Search for the cell housing the specified text and yield its (x, y) center coordinate. 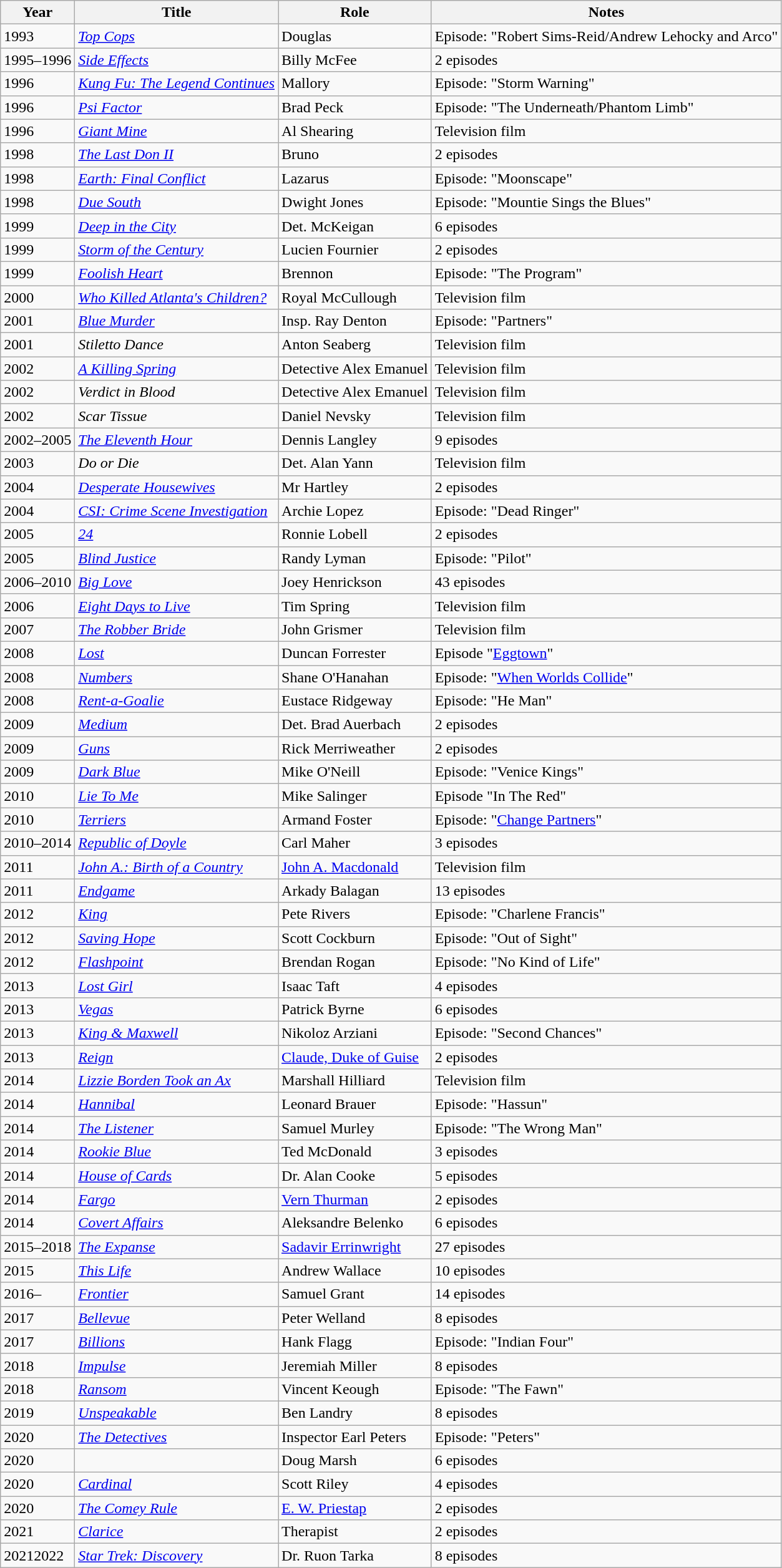
John Grismer (355, 629)
Lie To Me (177, 796)
Armand Foster (355, 820)
Endgame (177, 891)
Episode "Eggtown" (607, 653)
Reign (177, 1057)
Dennis Langley (355, 440)
Hannibal (177, 1105)
2006 (37, 606)
Year (37, 12)
Det. Brad Auerbach (355, 725)
Bellevue (177, 1318)
Episode: "Peters" (607, 1436)
Det. McKeigan (355, 226)
John A.: Birth of a Country (177, 867)
CSI: Crime Scene Investigation (177, 511)
Ben Landry (355, 1413)
Eustace Ridgeway (355, 701)
Scar Tissue (177, 416)
Episode: "No Kind of Life" (607, 962)
Episode: "Mountie Sings the Blues" (607, 202)
Top Cops (177, 36)
Nikoloz Arziani (355, 1033)
Frontier (177, 1294)
Episode: "Venice Kings" (607, 772)
Rick Merriweather (355, 748)
2000 (37, 298)
Claude, Duke of Guise (355, 1057)
Dark Blue (177, 772)
House of Cards (177, 1176)
2016– (37, 1294)
The Detectives (177, 1436)
Brad Peck (355, 107)
Insp. Ray Denton (355, 321)
Tim Spring (355, 606)
Episode: "Out of Sight" (607, 938)
Al Shearing (355, 131)
Daniel Nevsky (355, 416)
Big Love (177, 582)
2010–2014 (37, 843)
Mr Hartley (355, 487)
Numbers (177, 677)
Pete Rivers (355, 914)
Blind Justice (177, 558)
Cardinal (177, 1484)
Brendan Rogan (355, 962)
Scott Riley (355, 1484)
13 episodes (607, 891)
The Last Don II (177, 155)
Vincent Keough (355, 1389)
Therapist (355, 1532)
Role (355, 12)
Who Killed Atlanta's Children? (177, 298)
Desperate Housewives (177, 487)
Billy McFee (355, 60)
Billions (177, 1342)
Arkady Balagan (355, 891)
King (177, 914)
Fargo (177, 1199)
Episode: "Indian Four" (607, 1342)
Episode: "Change Partners" (607, 820)
Episode: "Moonscape" (607, 178)
Eight Days to Live (177, 606)
Foolish Heart (177, 273)
Episode: "The Program" (607, 273)
2006–2010 (37, 582)
2015–2018 (37, 1247)
The Comey Rule (177, 1508)
2015 (37, 1270)
The Listener (177, 1128)
24 (177, 535)
Episode: "The Fawn" (607, 1389)
Dr. Alan Cooke (355, 1176)
Rookie Blue (177, 1152)
A Killing Spring (177, 369)
2019 (37, 1413)
Scott Cockburn (355, 938)
Duncan Forrester (355, 653)
1993 (37, 36)
Lost Girl (177, 985)
Sadavir Errinwright (355, 1247)
Andrew Wallace (355, 1270)
Dr. Ruon Tarka (355, 1556)
Kung Fu: The Legend Continues (177, 84)
The Robber Bride (177, 629)
Bruno (355, 155)
Stiletto Dance (177, 345)
10 episodes (607, 1270)
Psi Factor (177, 107)
Mallory (355, 84)
Verdict in Blood (177, 392)
King & Maxwell (177, 1033)
Mike O'Neill (355, 772)
Vegas (177, 1009)
Due South (177, 202)
Patrick Byrne (355, 1009)
5 episodes (607, 1176)
Lost (177, 653)
Episode: "Second Chances" (607, 1033)
Vern Thurman (355, 1199)
Royal McCullough (355, 298)
Dwight Jones (355, 202)
Medium (177, 725)
Flashpoint (177, 962)
Inspector Earl Peters (355, 1436)
Episode: "When Worlds Collide" (607, 677)
Samuel Grant (355, 1294)
Clarice (177, 1532)
Blue Murder (177, 321)
Brennon (355, 273)
Episode: "The Underneath/Phantom Limb" (607, 107)
Douglas (355, 36)
2021 (37, 1532)
Episode: "Pilot" (607, 558)
Notes (607, 12)
Jeremiah Miller (355, 1365)
Ransom (177, 1389)
Ronnie Lobell (355, 535)
Episode: "He Man" (607, 701)
Det. Alan Yann (355, 463)
Anton Seaberg (355, 345)
1995–1996 (37, 60)
Randy Lyman (355, 558)
Unspeakable (177, 1413)
Lucien Fournier (355, 249)
Carl Maher (355, 843)
Leonard Brauer (355, 1105)
Mike Salinger (355, 796)
Giant Mine (177, 131)
Star Trek: Discovery (177, 1556)
Samuel Murley (355, 1128)
Guns (177, 748)
9 episodes (607, 440)
Episode: "The Wrong Man" (607, 1128)
The Eleventh Hour (177, 440)
2003 (37, 463)
Saving Hope (177, 938)
Episode: "Charlene Francis" (607, 914)
Episode "In The Red" (607, 796)
14 episodes (607, 1294)
Republic of Doyle (177, 843)
Isaac Taft (355, 985)
Do or Die (177, 463)
This Life (177, 1270)
Episode: "Storm Warning" (607, 84)
Shane O'Hanahan (355, 677)
Earth: Final Conflict (177, 178)
Doug Marsh (355, 1461)
Rent-a-Goalie (177, 701)
43 episodes (607, 582)
Aleksandre Belenko (355, 1223)
Deep in the City (177, 226)
2007 (37, 629)
Ted McDonald (355, 1152)
The Expanse (177, 1247)
Peter Welland (355, 1318)
Episode: "Robert Sims-Reid/Andrew Lehocky and Arco" (607, 36)
John A. Macdonald (355, 867)
Lizzie Borden Took an Ax (177, 1081)
Impulse (177, 1365)
Storm of the Century (177, 249)
Episode: "Hassun" (607, 1105)
2002–2005 (37, 440)
Archie Lopez (355, 511)
Covert Affairs (177, 1223)
Episode: "Dead Ringer" (607, 511)
27 episodes (607, 1247)
E. W. Priestap (355, 1508)
Marshall Hilliard (355, 1081)
Episode: "Partners" (607, 321)
Side Effects (177, 60)
Joey Henrickson (355, 582)
Hank Flagg (355, 1342)
Terriers (177, 820)
Lazarus (355, 178)
Title (177, 12)
20212022 (37, 1556)
